Capture the cell that displays the provided text and extract its (x, y) central coordinate. 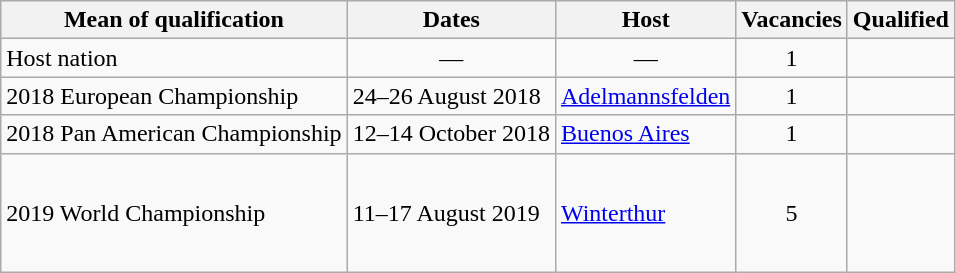
2019 World Championship (174, 212)
Winterthur (645, 212)
Adelmannsfelden (645, 96)
11–17 August 2019 (451, 212)
Qualified (900, 20)
2018 European Championship (174, 96)
Mean of qualification (174, 20)
12–14 October 2018 (451, 134)
Host (645, 20)
Buenos Aires (645, 134)
Host nation (174, 58)
2018 Pan American Championship (174, 134)
Dates (451, 20)
5 (792, 212)
Vacancies (792, 20)
24–26 August 2018 (451, 96)
